Pinpoint the cell where the given text exists, returning its [X, Y] midpoint coordinate. 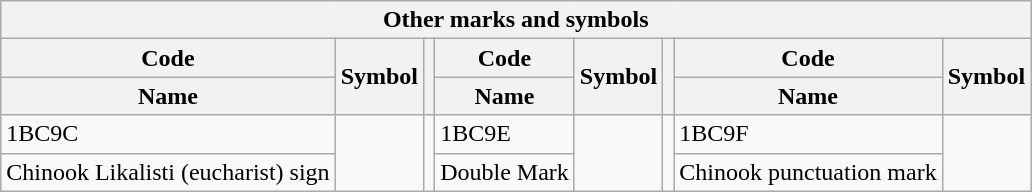
Chinook punctuation mark [808, 172]
Other marks and symbols [516, 20]
1BC9E [505, 134]
1BC9C [168, 134]
Double Mark [505, 172]
Chinook Likalisti (eucharist) sign [168, 172]
1BC9F [808, 134]
